Locate the cell with the specified text and output its (x, y) center coordinate. 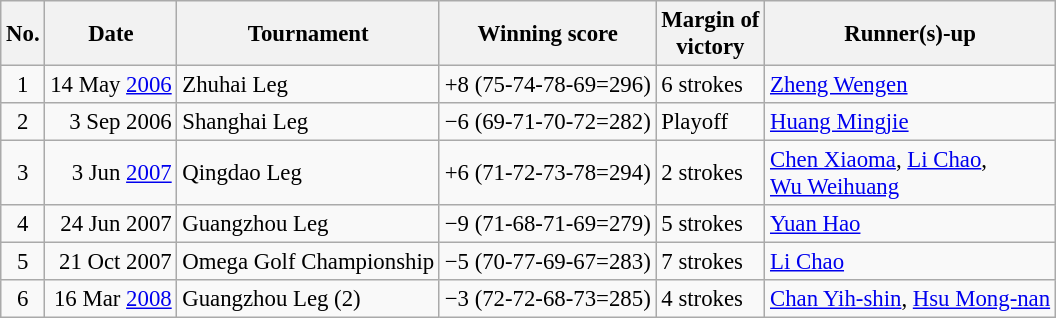
21 Oct 2007 (111, 262)
Playoff (710, 122)
14 May 2006 (111, 85)
7 strokes (710, 262)
Guangzhou Leg (2) (308, 299)
Omega Golf Championship (308, 262)
Margin ofvictory (710, 34)
Date (111, 34)
Li Chao (910, 262)
Qingdao Leg (308, 174)
−9 (71-68-71-69=279) (548, 224)
3 Jun 2007 (111, 174)
16 Mar 2008 (111, 299)
2 strokes (710, 174)
Runner(s)-up (910, 34)
No. (23, 34)
−6 (69-71-70-72=282) (548, 122)
1 (23, 85)
−3 (72-72-68-73=285) (548, 299)
6 strokes (710, 85)
Zhuhai Leg (308, 85)
Chen Xiaoma, Li Chao, Wu Weihuang (910, 174)
Winning score (548, 34)
Guangzhou Leg (308, 224)
+6 (71-72-73-78=294) (548, 174)
4 strokes (710, 299)
Shanghai Leg (308, 122)
3 (23, 174)
2 (23, 122)
24 Jun 2007 (111, 224)
Tournament (308, 34)
−5 (70-77-69-67=283) (548, 262)
5 (23, 262)
4 (23, 224)
Huang Mingjie (910, 122)
3 Sep 2006 (111, 122)
Yuan Hao (910, 224)
Zheng Wengen (910, 85)
+8 (75-74-78-69=296) (548, 85)
6 (23, 299)
5 strokes (710, 224)
Chan Yih-shin, Hsu Mong-nan (910, 299)
